Locate the cell with the specified text and output its (x, y) center coordinate. 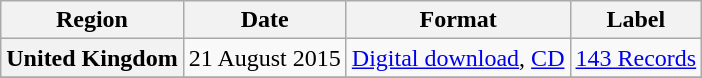
Region (92, 20)
Date (264, 20)
Format (458, 20)
21 August 2015 (264, 58)
United Kingdom (92, 58)
143 Records (636, 58)
Label (636, 20)
Digital download, CD (458, 58)
